Return the [X, Y] coordinate for the center point of the cell that contains the specified text.  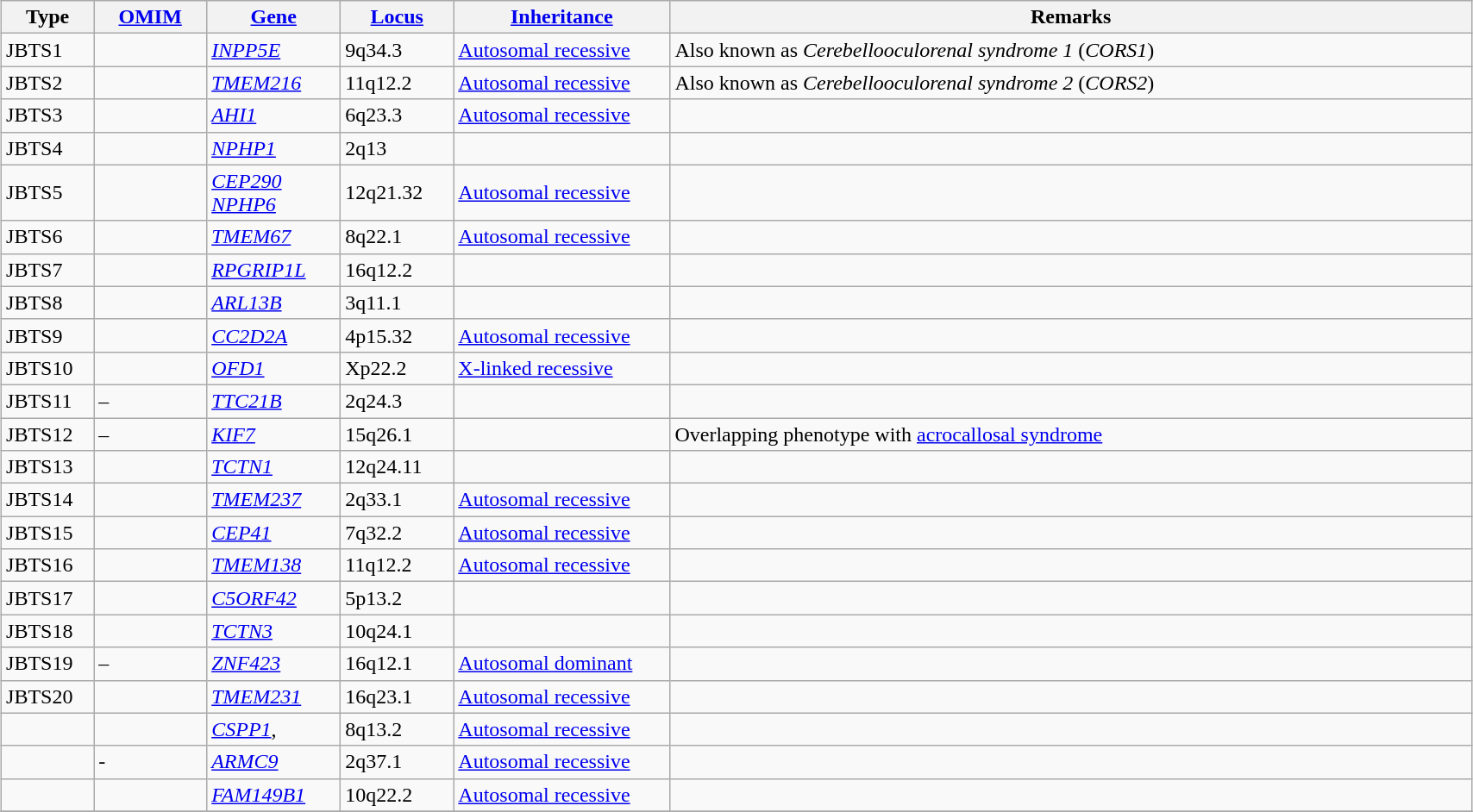
15q26.1 [397, 434]
RPGRIP1L [274, 270]
CEP290NPHP6 [274, 193]
10q22.2 [397, 795]
JBTS9 [48, 335]
JBTS11 [48, 401]
CEP41 [274, 533]
JBTS6 [48, 237]
JBTS10 [48, 368]
JBTS2 [48, 83]
JBTS7 [48, 270]
2q33.1 [397, 500]
JBTS12 [48, 434]
AHI1 [274, 116]
JBTS3 [48, 116]
JBTS17 [48, 598]
12q21.32 [397, 193]
Locus [397, 17]
TMEM231 [274, 696]
TCTN3 [274, 631]
6q23.3 [397, 116]
Xp22.2 [397, 368]
INPP5E [274, 50]
TMEM138 [274, 565]
- [150, 762]
TMEM216 [274, 83]
NPHP1 [274, 148]
7q32.2 [397, 533]
Remarks [1071, 17]
8q22.1 [397, 237]
JBTS19 [48, 664]
2q24.3 [397, 401]
TMEM237 [274, 500]
JBTS13 [48, 467]
Also known as Cerebellooculorenal syndrome 2 (CORS2) [1071, 83]
3q11.1 [397, 303]
9q34.3 [397, 50]
JBTS15 [48, 533]
JBTS18 [48, 631]
Type [48, 17]
5p13.2 [397, 598]
X-linked recessive [562, 368]
2q13 [397, 148]
TCTN1 [274, 467]
TTC21B [274, 401]
JBTS5 [48, 193]
16q23.1 [397, 696]
JBTS4 [48, 148]
ARMC9 [274, 762]
8q13.2 [397, 729]
CC2D2A [274, 335]
12q24.11 [397, 467]
16q12.1 [397, 664]
4p15.32 [397, 335]
Autosomal dominant [562, 664]
TMEM67 [274, 237]
JBTS1 [48, 50]
Also known as Cerebellooculorenal syndrome 1 (CORS1) [1071, 50]
2q37.1 [397, 762]
ZNF423 [274, 664]
CSPP1, [274, 729]
Gene [274, 17]
Inheritance [562, 17]
10q24.1 [397, 631]
JBTS14 [48, 500]
JBTS16 [48, 565]
JBTS8 [48, 303]
OFD1 [274, 368]
FAM149B1 [274, 795]
KIF7 [274, 434]
ARL13B [274, 303]
16q12.2 [397, 270]
Overlapping phenotype with acrocallosal syndrome [1071, 434]
C5ORF42 [274, 598]
OMIM [150, 17]
JBTS20 [48, 696]
